For the text-containing cell, return its midpoint in (x, y) coordinate format. 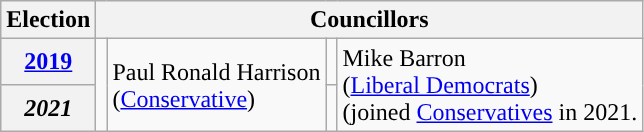
2019 (48, 62)
Councillors (370, 20)
Election (48, 20)
Mike Barron(Liberal Democrats)(joined Conservatives in 2021. (490, 85)
2021 (48, 108)
Paul Ronald Harrison(Conservative) (216, 85)
